Identify which cell holds the provided text, then report its [X, Y] central coordinate. 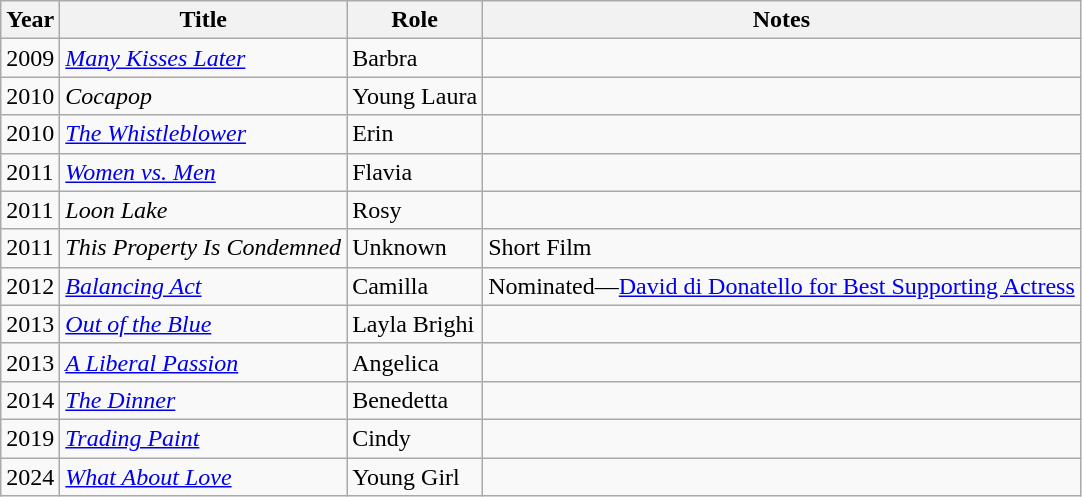
Women vs. Men [204, 172]
Young Girl [415, 477]
Notes [782, 20]
The Whistleblower [204, 134]
Nominated—David di Donatello for Best Supporting Actress [782, 286]
2019 [30, 438]
Short Film [782, 248]
Trading Paint [204, 438]
Title [204, 20]
Out of the Blue [204, 324]
Cocapop [204, 96]
Role [415, 20]
2009 [30, 58]
2014 [30, 400]
Young Laura [415, 96]
Layla Brighi [415, 324]
Many Kisses Later [204, 58]
2012 [30, 286]
Rosy [415, 210]
Barbra [415, 58]
This Property Is Condemned [204, 248]
Erin [415, 134]
Cindy [415, 438]
The Dinner [204, 400]
Year [30, 20]
Angelica [415, 362]
A Liberal Passion [204, 362]
Balancing Act [204, 286]
Loon Lake [204, 210]
2024 [30, 477]
Unknown [415, 248]
Benedetta [415, 400]
Camilla [415, 286]
Flavia [415, 172]
What About Love [204, 477]
